Identify which cell holds the provided text, then report its (x, y) central coordinate. 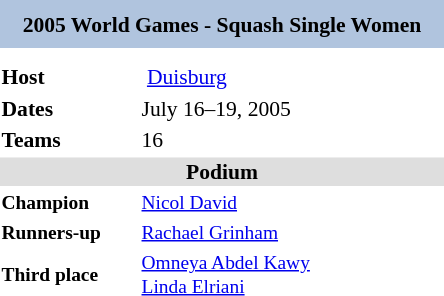
16 (292, 140)
July 16–19, 2005 (292, 108)
Dates (68, 108)
Rachael Grinham (292, 232)
Nicol David (292, 202)
Runners-up (68, 232)
Duisburg (292, 77)
Podium (222, 172)
Champion (68, 202)
Host (68, 77)
2005 World Games - Squash Single Women (222, 24)
Teams (68, 140)
